Output the (X, Y) coordinate of the center of the cell containing the given text.  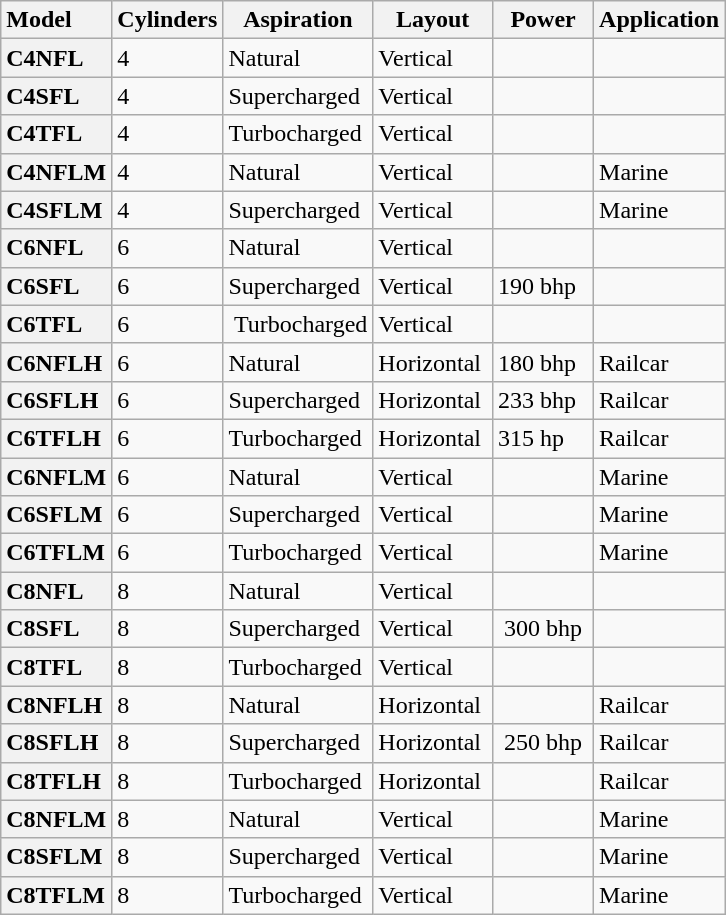
315 hp (544, 438)
180 bhp (544, 362)
C8TFL (56, 667)
Model (56, 20)
C6TFLM (56, 553)
C4SFL (56, 96)
C8TFLH (56, 781)
C6SFLM (56, 515)
C6SFLH (56, 400)
190 bhp (544, 286)
C6TFL (56, 324)
C8SFLM (56, 857)
C8SFL (56, 629)
Aspiration (298, 20)
C8TFLM (56, 895)
C4SFLM (56, 210)
Power (544, 20)
300 bhp (544, 629)
250 bhp (544, 743)
C8NFL (56, 591)
C8NFLH (56, 705)
C6NFL (56, 248)
C6TFLH (56, 438)
C4NFLM (56, 172)
Cylinders (168, 20)
233 bhp (544, 400)
C6NFLM (56, 477)
Application (660, 20)
C6NFLH (56, 362)
C4TFL (56, 134)
Layout (433, 20)
C6SFL (56, 286)
C4NFL (56, 58)
C8SFLH (56, 743)
C8NFLM (56, 819)
